Capture the cell that displays the provided text and extract its [x, y] central coordinate. 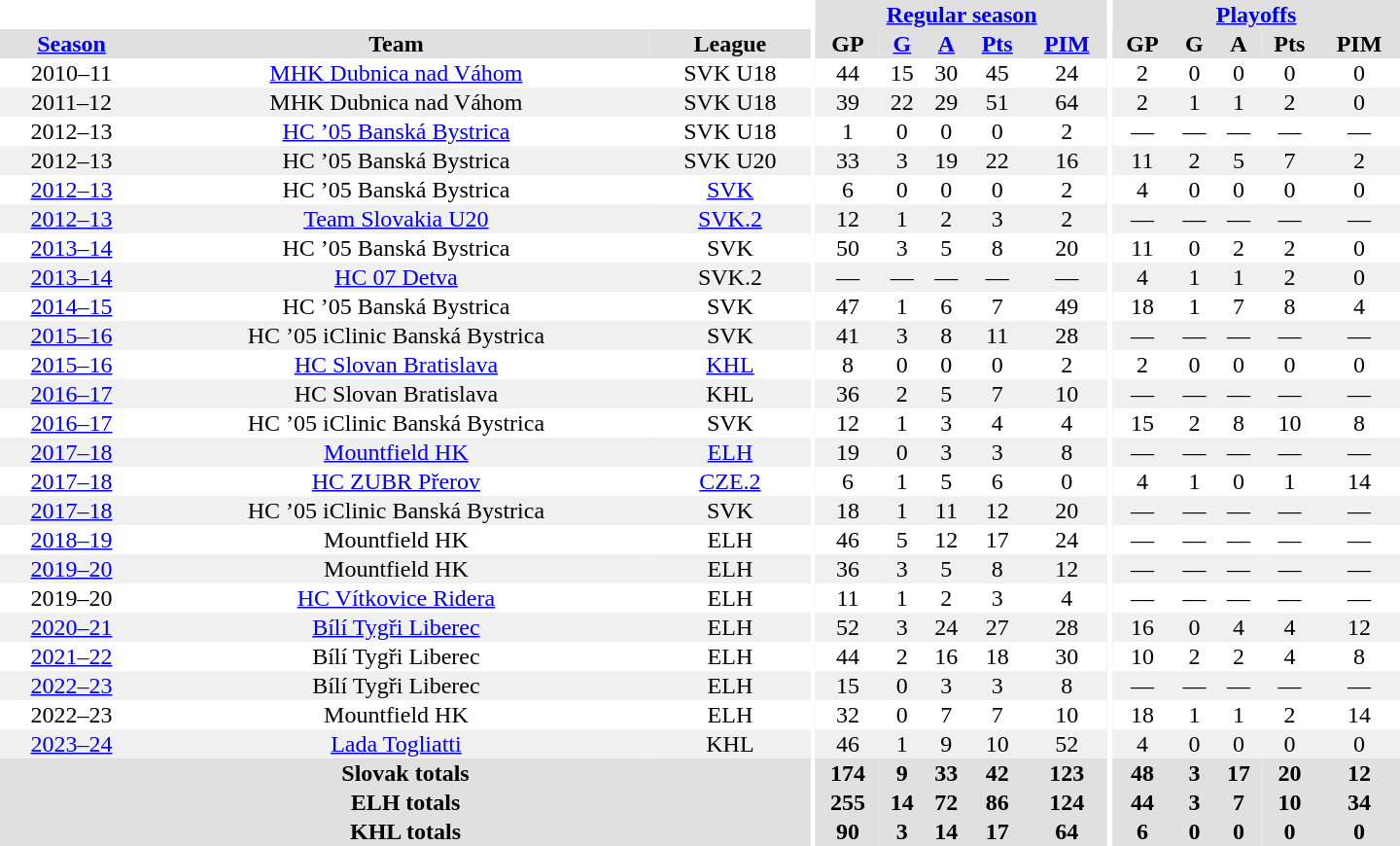
42 [997, 773]
2010–11 [72, 73]
174 [848, 773]
Team Slovakia U20 [397, 219]
SVK U20 [730, 160]
Season [72, 44]
48 [1141, 773]
41 [848, 335]
2023–24 [72, 744]
39 [848, 102]
47 [848, 306]
Regular season [962, 15]
255 [848, 802]
2011–12 [72, 102]
Slovak totals [405, 773]
50 [848, 248]
HC 07 Detva [397, 277]
2021–22 [72, 656]
2018–19 [72, 540]
72 [947, 802]
32 [848, 715]
2020–21 [72, 627]
CZE.2 [730, 481]
KHL totals [405, 831]
90 [848, 831]
HC Vítkovice Ridera [397, 598]
51 [997, 102]
27 [997, 627]
Playoffs [1256, 15]
Team [397, 44]
ELH totals [405, 802]
123 [1067, 773]
League [730, 44]
49 [1067, 306]
Lada Togliatti [397, 744]
HC ZUBR Přerov [397, 481]
86 [997, 802]
124 [1067, 802]
34 [1359, 802]
2014–15 [72, 306]
29 [947, 102]
45 [997, 73]
